Output the [x, y] coordinate of the center of the cell containing the given text.  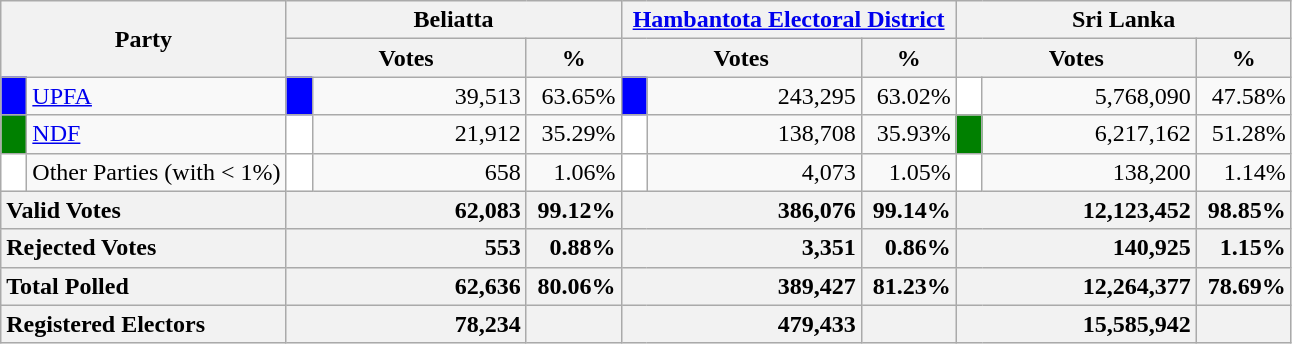
Total Polled [144, 286]
99.14% [908, 210]
4,073 [754, 172]
98.85% [1244, 210]
63.02% [908, 96]
1.14% [1244, 172]
12,264,377 [1076, 286]
Rejected Votes [144, 248]
Party [144, 39]
389,427 [741, 286]
553 [406, 248]
NDF [156, 134]
Sri Lanka [1124, 20]
3,351 [741, 248]
21,912 [419, 134]
78,234 [406, 324]
12,123,452 [1076, 210]
658 [419, 172]
386,076 [741, 210]
0.86% [908, 248]
479,433 [741, 324]
81.23% [908, 286]
51.28% [1244, 134]
39,513 [419, 96]
62,083 [406, 210]
35.29% [574, 134]
5,768,090 [1089, 96]
1.05% [908, 172]
UPFA [156, 96]
Hambantota Electoral District [788, 20]
1.15% [1244, 248]
99.12% [574, 210]
0.88% [574, 248]
Registered Electors [144, 324]
63.65% [574, 96]
Beliatta [454, 20]
35.93% [908, 134]
6,217,162 [1089, 134]
1.06% [574, 172]
Other Parties (with < 1%) [156, 172]
78.69% [1244, 286]
138,708 [754, 134]
62,636 [406, 286]
80.06% [574, 286]
Valid Votes [144, 210]
15,585,942 [1076, 324]
140,925 [1076, 248]
138,200 [1089, 172]
47.58% [1244, 96]
243,295 [754, 96]
